Pinpoint the cell where the given text exists, returning its (x, y) midpoint coordinate. 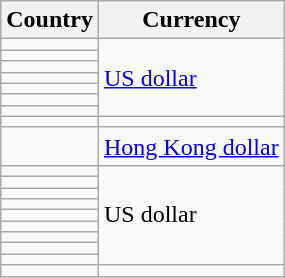
Hong Kong dollar (191, 146)
Currency (191, 20)
Country (50, 20)
